Extract the (x, y) coordinate from the center of the cell holding the provided text.  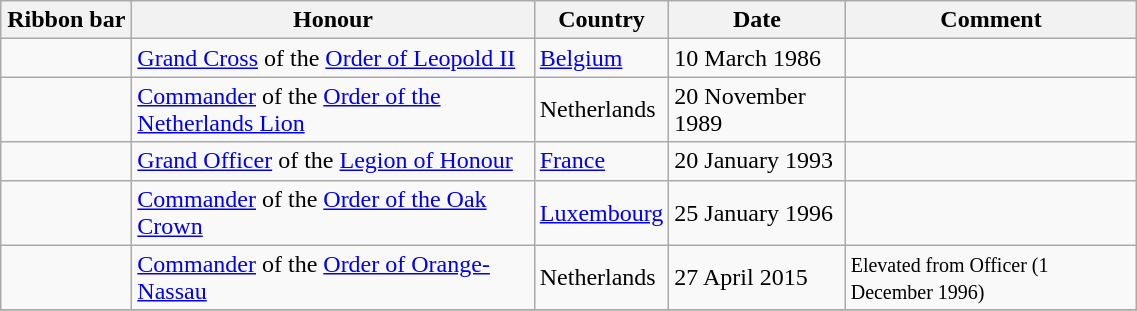
Belgium (602, 58)
Ribbon bar (66, 20)
20 January 1993 (757, 161)
25 January 1996 (757, 212)
Grand Cross of the Order of Leopold II (333, 58)
10 March 1986 (757, 58)
Grand Officer of the Legion of Honour (333, 161)
Honour (333, 20)
France (602, 161)
Comment (991, 20)
Date (757, 20)
Commander of the Order of Orange-Nassau (333, 278)
Luxembourg (602, 212)
27 April 2015 (757, 278)
Country (602, 20)
Elevated from Officer (1 December 1996) (991, 278)
20 November 1989 (757, 110)
Commander of the Order of the Netherlands Lion (333, 110)
Commander of the Order of the Oak Crown (333, 212)
